Return (x, y) of the center of cell containing provided text 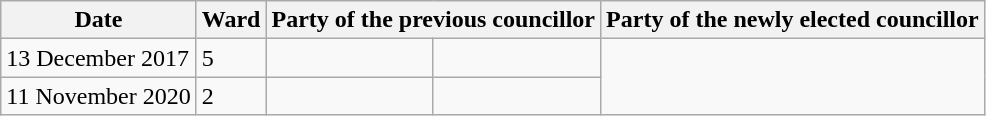
2 (231, 96)
5 (231, 58)
13 December 2017 (98, 58)
Ward (231, 20)
Party of the newly elected councillor (793, 20)
Date (98, 20)
Party of the previous councillor (434, 20)
11 November 2020 (98, 96)
